Return (X, Y) of the center of cell containing provided text 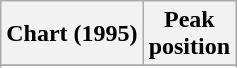
Chart (1995) (72, 34)
Peakposition (189, 34)
